Detect which cell encompasses the target text, then output its [X, Y] center coordinate. 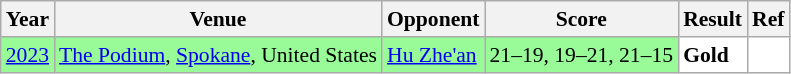
The Podium, Spokane, United States [218, 55]
Opponent [434, 19]
Score [581, 19]
Gold [712, 55]
21–19, 19–21, 21–15 [581, 55]
Year [28, 19]
Ref [768, 19]
Result [712, 19]
Venue [218, 19]
Hu Zhe'an [434, 55]
2023 [28, 55]
